For the text-containing cell, return its midpoint in [X, Y] coordinate format. 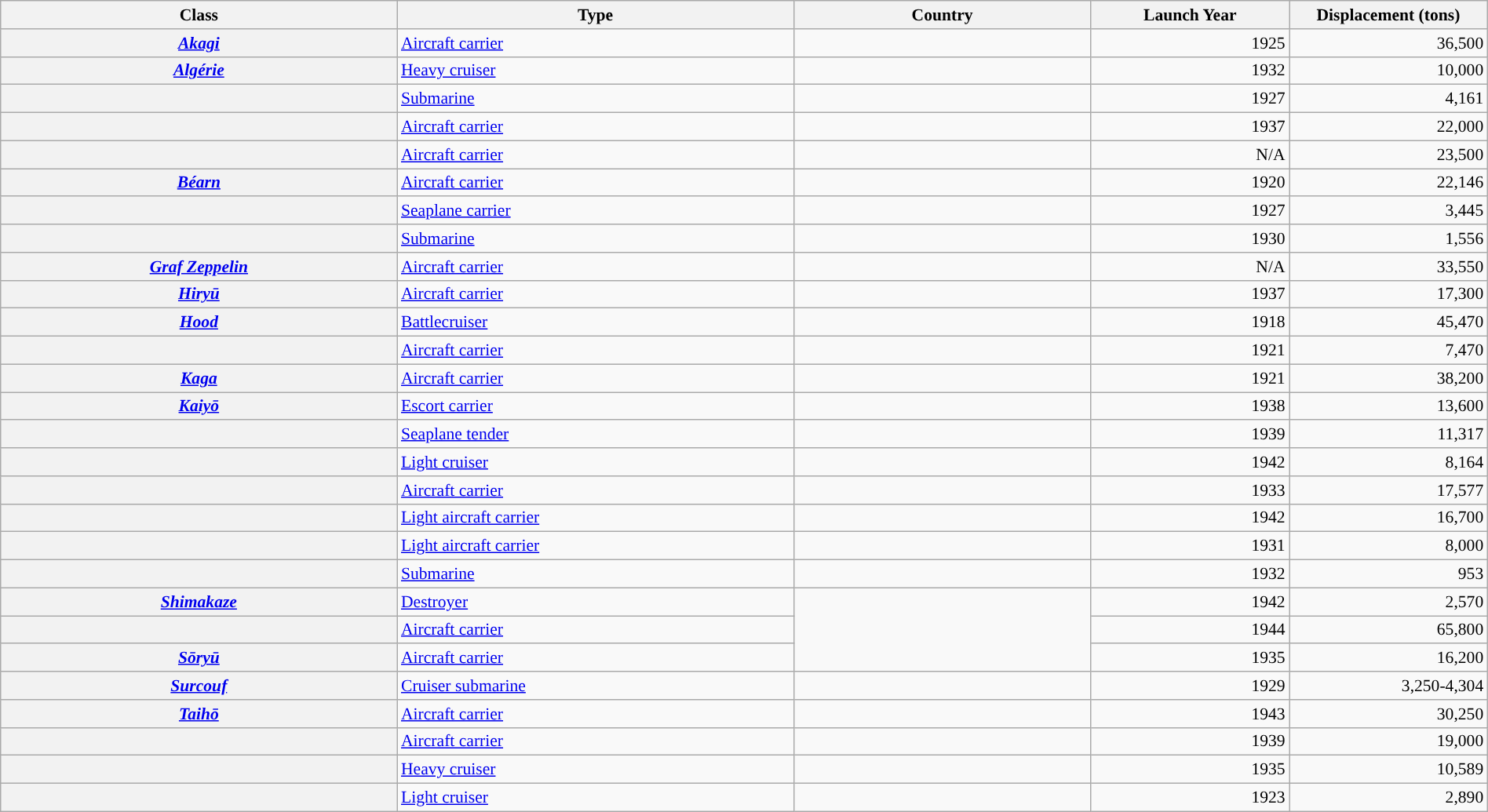
Displacement (tons) [1389, 15]
45,470 [1389, 322]
1931 [1190, 546]
65,800 [1389, 630]
Shimakaze [199, 602]
1925 [1190, 43]
22,146 [1389, 183]
22,000 [1389, 127]
Kaga [199, 378]
1918 [1190, 322]
36,500 [1389, 43]
Taihō [199, 714]
2,890 [1389, 798]
Hood [199, 322]
Battlecruiser [595, 322]
4,161 [1389, 99]
13,600 [1389, 406]
3,445 [1389, 211]
38,200 [1389, 378]
7,470 [1389, 351]
3,250-4,304 [1389, 686]
Class [199, 15]
1933 [1190, 490]
17,300 [1389, 294]
Algérie [199, 71]
Seaplane carrier [595, 211]
Surcouf [199, 686]
Béarn [199, 183]
16,200 [1389, 658]
1930 [1190, 239]
1938 [1190, 406]
23,500 [1389, 155]
Akagi [199, 43]
2,570 [1389, 602]
Destroyer [595, 602]
Hiryū [199, 294]
16,700 [1389, 518]
Seaplane tender [595, 435]
19,000 [1389, 741]
8,000 [1389, 546]
1,556 [1389, 239]
Country [942, 15]
30,250 [1389, 714]
Kaiyō [199, 406]
10,589 [1389, 770]
1944 [1190, 630]
Cruiser submarine [595, 686]
1920 [1190, 183]
Escort carrier [595, 406]
Type [595, 15]
10,000 [1389, 71]
11,317 [1389, 435]
Launch Year [1190, 15]
1923 [1190, 798]
17,577 [1389, 490]
Graf Zeppelin [199, 267]
Sōryū [199, 658]
33,550 [1389, 267]
1943 [1190, 714]
1929 [1190, 686]
953 [1389, 574]
8,164 [1389, 462]
